Locate the cell with the specified text and output its [X, Y] center coordinate. 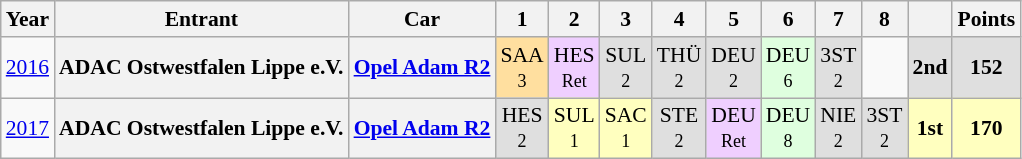
2016 [28, 68]
8 [884, 19]
2nd [930, 68]
7 [838, 19]
SAC1 [626, 128]
DEU6 [788, 68]
HESRet [574, 68]
DEU8 [788, 128]
STE2 [679, 128]
170 [986, 128]
Year [28, 19]
4 [679, 19]
1 [522, 19]
2 [574, 19]
SAA3 [522, 68]
152 [986, 68]
2017 [28, 128]
Points [986, 19]
SUL1 [574, 128]
1st [930, 128]
5 [733, 19]
HES2 [522, 128]
3 [626, 19]
NIE2 [838, 128]
6 [788, 19]
THÜ2 [679, 68]
SUL2 [626, 68]
DEU2 [733, 68]
Car [422, 19]
Entrant [202, 19]
DEURet [733, 128]
